Detect which cell encompasses the target text, then output its (x, y) center coordinate. 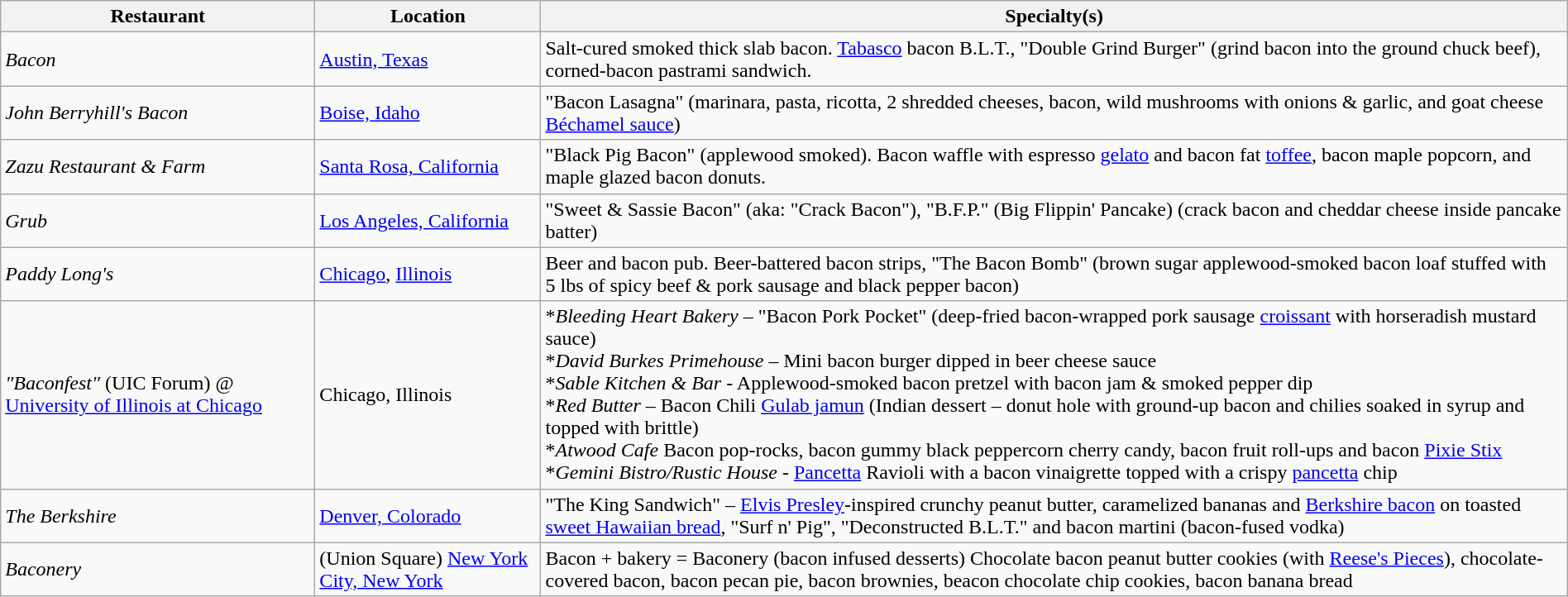
"Baconfest" (UIC Forum) @ University of Illinois at Chicago (158, 395)
(Union Square) New York City, New York (428, 569)
Grub (158, 220)
Paddy Long's (158, 275)
Bacon (158, 60)
"Black Pig Bacon" (applewood smoked). Bacon waffle with espresso gelato and bacon fat toffee, bacon maple popcorn, and maple glazed bacon donuts. (1054, 167)
The Berkshire (158, 516)
Denver, Colorado (428, 516)
Boise, Idaho (428, 112)
Specialty(s) (1054, 17)
"Sweet & Sassie Bacon" (aka: "Crack Bacon"), "B.F.P." (Big Flippin' Pancake) (crack bacon and cheddar cheese inside pancake batter) (1054, 220)
Restaurant (158, 17)
Baconery (158, 569)
Los Angeles, California (428, 220)
"Bacon Lasagna" (marinara, pasta, ricotta, 2 shredded cheeses, bacon, wild mushrooms with onions & garlic, and goat cheese Béchamel sauce) (1054, 112)
Zazu Restaurant & Farm (158, 167)
Location (428, 17)
Santa Rosa, California (428, 167)
John Berryhill's Bacon (158, 112)
Austin, Texas (428, 60)
